For the text-containing cell, return its midpoint in (x, y) coordinate format. 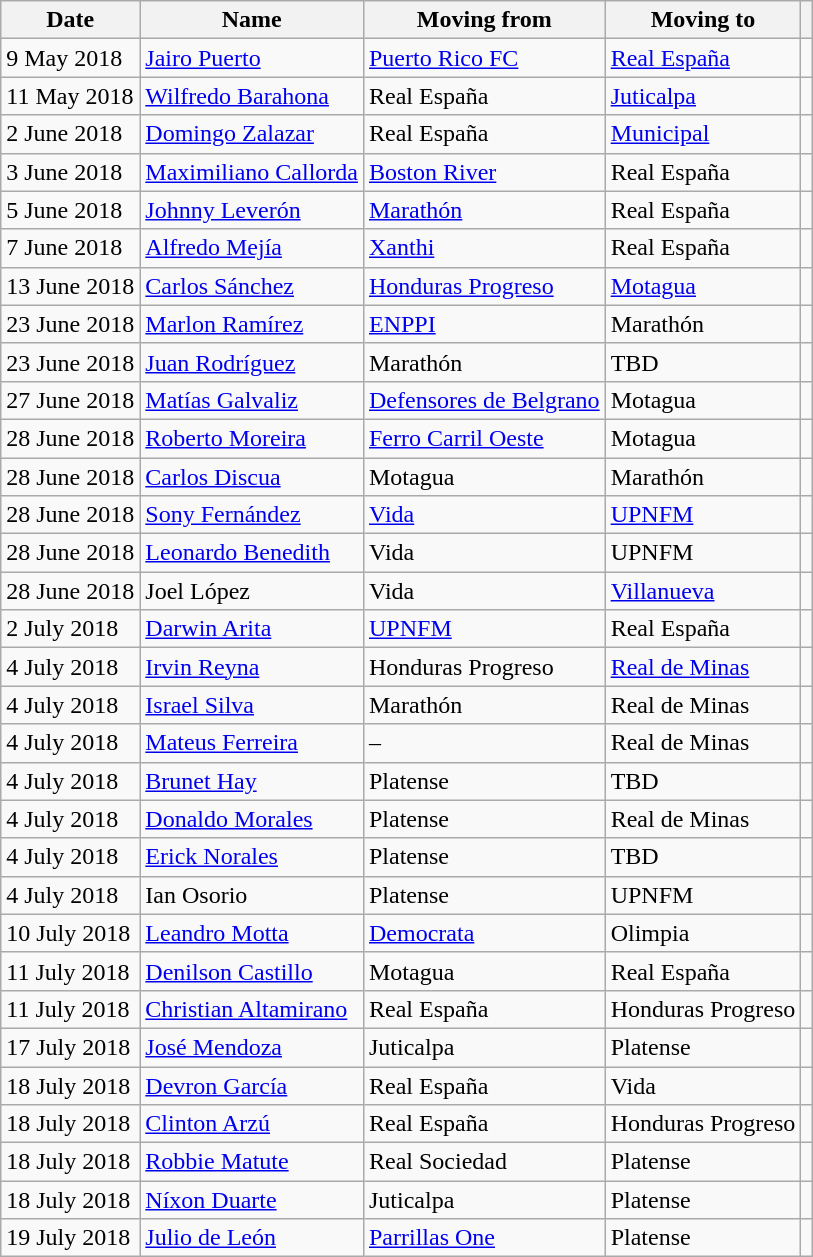
Brunet Hay (252, 781)
Clinton Arzú (252, 1124)
Denilson Castillo (252, 971)
Donaldo Morales (252, 819)
Domingo Zalazar (252, 134)
Boston River (484, 172)
Joel López (252, 591)
Xanthi (484, 248)
José Mendoza (252, 1047)
– (484, 743)
Roberto Moreira (252, 438)
13 June 2018 (70, 286)
Real Sociedad (484, 1162)
Date (70, 20)
Matías Galvaliz (252, 400)
Níxon Duarte (252, 1200)
ENPPI (484, 324)
2 July 2018 (70, 629)
Darwin Arita (252, 629)
Leandro Motta (252, 933)
Alfredo Mejía (252, 248)
27 June 2018 (70, 400)
Democrata (484, 933)
Carlos Sánchez (252, 286)
Juan Rodríguez (252, 362)
Johnny Leverón (252, 210)
Marlon Ramírez (252, 324)
2 June 2018 (70, 134)
Name (252, 20)
17 July 2018 (70, 1047)
10 July 2018 (70, 933)
Puerto Rico FC (484, 58)
Wilfredo Barahona (252, 96)
Defensores de Belgrano (484, 400)
Moving to (703, 20)
Ian Osorio (252, 895)
11 May 2018 (70, 96)
Devron García (252, 1085)
Christian Altamirano (252, 1009)
3 June 2018 (70, 172)
Municipal (703, 134)
Carlos Discua (252, 477)
Maximiliano Callorda (252, 172)
Israel Silva (252, 705)
Moving from (484, 20)
7 June 2018 (70, 248)
Irvin Reyna (252, 667)
Jairo Puerto (252, 58)
Olimpia (703, 933)
Parrillas One (484, 1238)
Leonardo Benedith (252, 553)
Sony Fernández (252, 515)
Mateus Ferreira (252, 743)
Robbie Matute (252, 1162)
Julio de León (252, 1238)
19 July 2018 (70, 1238)
Ferro Carril Oeste (484, 438)
Villanueva (703, 591)
Erick Norales (252, 857)
5 June 2018 (70, 210)
9 May 2018 (70, 58)
